Determine the (X, Y) coordinate at the center of the cell enclosing the given text.  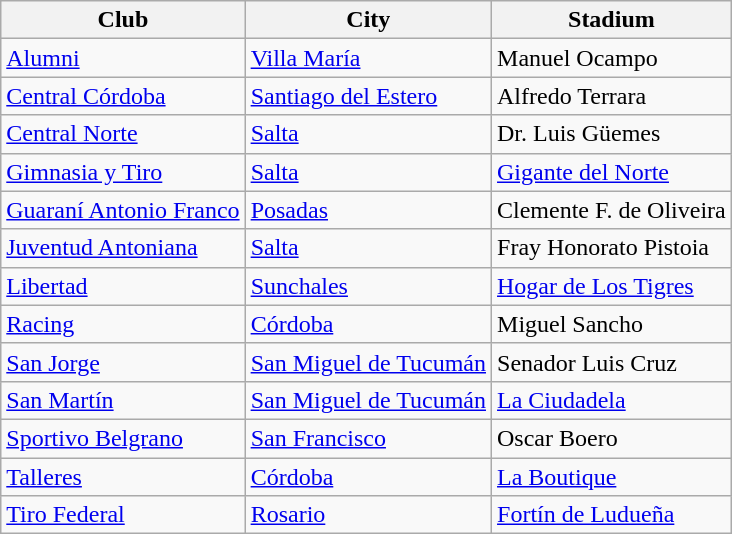
Oscar Boero (612, 438)
La Boutique (612, 477)
Miguel Sancho (612, 324)
Alfredo Terrara (612, 96)
San Francisco (368, 438)
Stadium (612, 20)
Sunchales (368, 286)
Senador Luis Cruz (612, 362)
Rosario (368, 515)
Club (123, 20)
Talleres (123, 477)
Gigante del Norte (612, 172)
Fortín de Ludueña (612, 515)
Racing (123, 324)
San Jorge (123, 362)
Hogar de Los Tigres (612, 286)
Manuel Ocampo (612, 58)
Santiago del Estero (368, 96)
Dr. Luis Güemes (612, 134)
Posadas (368, 210)
Gimnasia y Tiro (123, 172)
Libertad (123, 286)
Juventud Antoniana (123, 248)
Villa María (368, 58)
Tiro Federal (123, 515)
Central Córdoba (123, 96)
Guaraní Antonio Franco (123, 210)
Sportivo Belgrano (123, 438)
Clemente F. de Oliveira (612, 210)
City (368, 20)
San Martín (123, 400)
Fray Honorato Pistoia (612, 248)
La Ciudadela (612, 400)
Central Norte (123, 134)
Alumni (123, 58)
